Extract the (x, y) coordinate from the center of the cell holding the provided text.  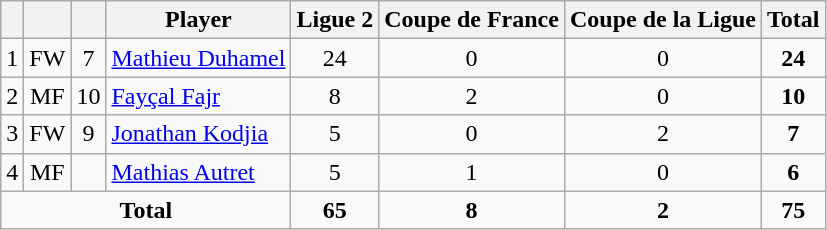
Mathieu Duhamel (198, 58)
6 (794, 172)
Ligue 2 (335, 20)
Jonathan Kodjia (198, 134)
Player (198, 20)
75 (794, 210)
3 (12, 134)
65 (335, 210)
Fayçal Fajr (198, 96)
Mathias Autret (198, 172)
Coupe de la Ligue (662, 20)
4 (12, 172)
9 (88, 134)
Coupe de France (472, 20)
